Return the [X, Y] coordinate for the center point of the cell that contains the specified text.  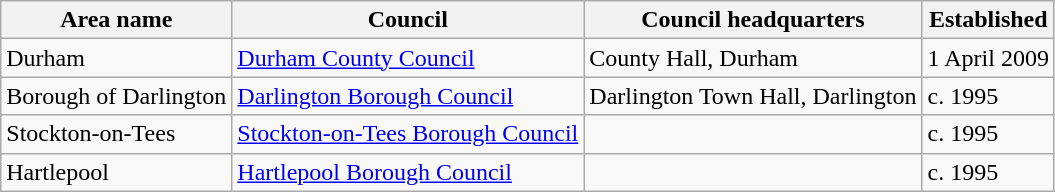
Stockton-on-Tees [116, 134]
Darlington Town Hall, Darlington [753, 96]
Hartlepool [116, 172]
Durham [116, 58]
Durham County Council [408, 58]
Stockton-on-Tees Borough Council [408, 134]
Established [988, 20]
Council [408, 20]
County Hall, Durham [753, 58]
Borough of Darlington [116, 96]
Area name [116, 20]
Hartlepool Borough Council [408, 172]
1 April 2009 [988, 58]
Council headquarters [753, 20]
Darlington Borough Council [408, 96]
